Scan for the cell matching the given text and deliver its [x, y] coordinate at center. 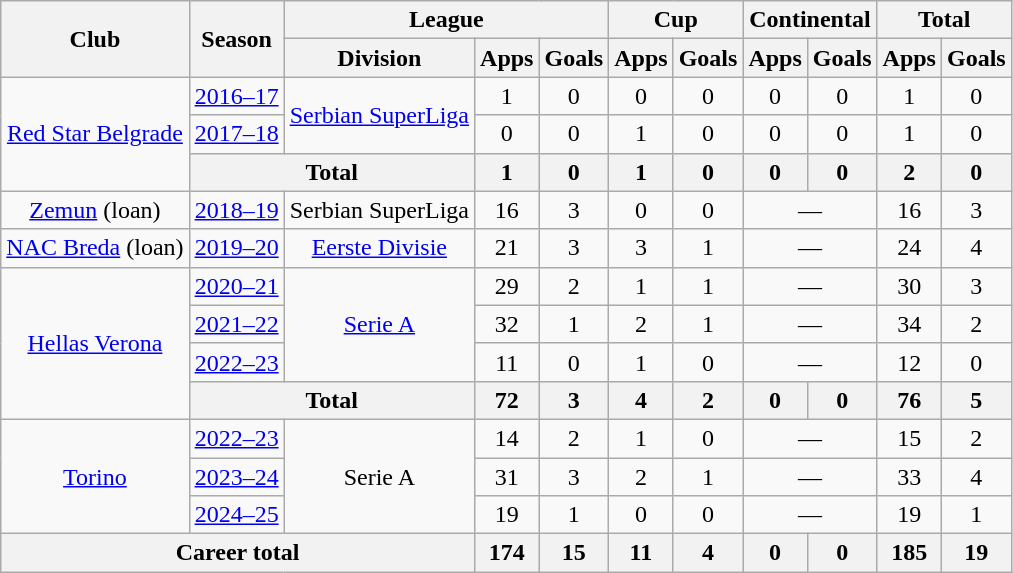
2024–25 [236, 515]
Club [95, 39]
Continental [810, 20]
2016–17 [236, 96]
Torino [95, 476]
185 [909, 553]
Zemun (loan) [95, 210]
Red Star Belgrade [95, 134]
30 [909, 286]
5 [976, 400]
Career total [238, 553]
34 [909, 324]
League [446, 20]
Season [236, 39]
72 [507, 400]
Hellas Verona [95, 343]
24 [909, 248]
Division [379, 58]
NAC Breda (loan) [95, 248]
29 [507, 286]
32 [507, 324]
2021–22 [236, 324]
2017–18 [236, 134]
2023–24 [236, 477]
2018–19 [236, 210]
21 [507, 248]
33 [909, 477]
31 [507, 477]
174 [507, 553]
12 [909, 362]
Cup [676, 20]
Eerste Divisie [379, 248]
2020–21 [236, 286]
14 [507, 438]
76 [909, 400]
2019–20 [236, 248]
